Detect which cell encompasses the target text, then output its (X, Y) center coordinate. 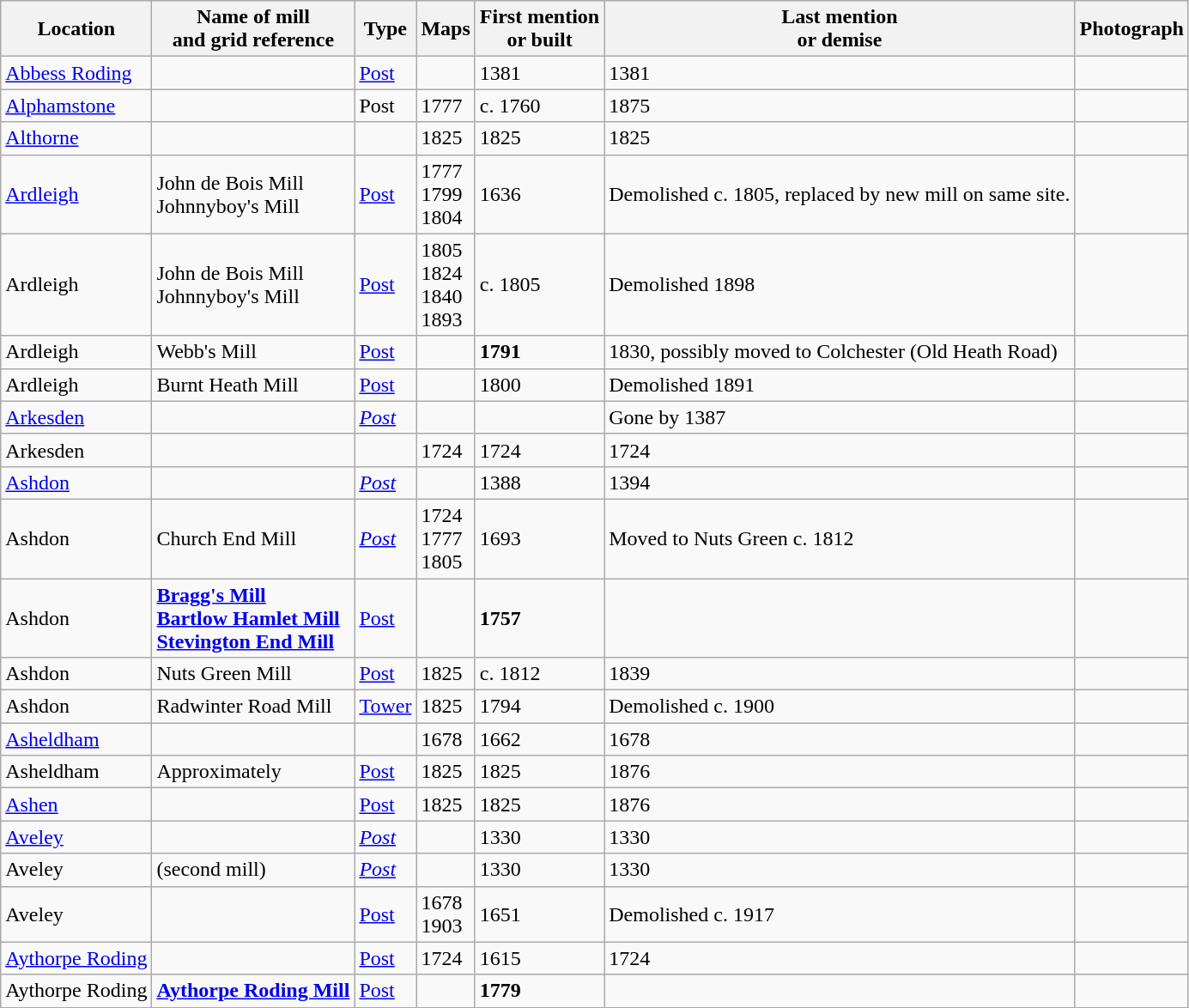
c. 1812 (539, 674)
Nuts Green Mill (253, 674)
1615 (539, 958)
Abbess Roding (76, 73)
1777 (446, 106)
Moved to Nuts Green c. 1812 (840, 538)
Demolished 1898 (840, 285)
1779 (539, 991)
Demolished c. 1900 (840, 707)
Approximately (253, 772)
Location (76, 29)
177717991804 (446, 194)
1757 (539, 618)
1394 (840, 483)
Demolished 1891 (840, 385)
Bragg's MillBartlow Hamlet MillStevington End Mill (253, 618)
c. 1760 (539, 106)
1875 (840, 106)
1791 (539, 352)
Tower (385, 707)
Gone by 1387 (840, 417)
Demolished c. 1917 (840, 914)
Demolished c. 1805, replaced by new mill on same site. (840, 194)
Burnt Heath Mill (253, 385)
Photograph (1131, 29)
1693 (539, 538)
Name of milland grid reference (253, 29)
1636 (539, 194)
1388 (539, 483)
172417771805 (446, 538)
Last mention or demise (840, 29)
Church End Mill (253, 538)
First mentionor built (539, 29)
Maps (446, 29)
16781903 (446, 914)
1794 (539, 707)
1805182418401893 (446, 285)
Radwinter Road Mill (253, 707)
Type (385, 29)
Althorne (76, 138)
Aythorpe Roding Mill (253, 991)
1800 (539, 385)
c. 1805 (539, 285)
1662 (539, 739)
Ashen (76, 805)
1839 (840, 674)
Webb's Mill (253, 352)
Alphamstone (76, 106)
1830, possibly moved to Colchester (Old Heath Road) (840, 352)
1651 (539, 914)
(second mill) (253, 870)
